Return the [x, y] coordinate for the center point of the cell that contains the specified text.  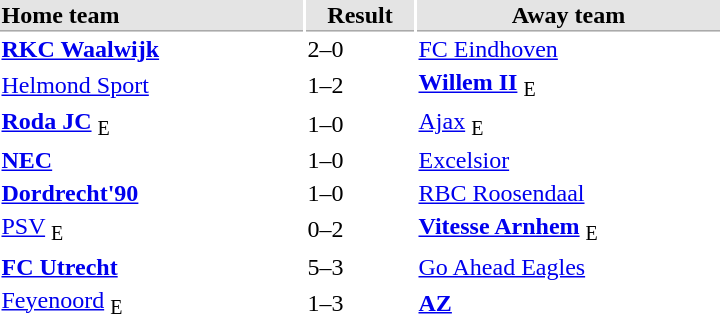
Willem II E [568, 86]
RBC Roosendaal [568, 194]
1–2 [360, 86]
Helmond Sport [152, 86]
PSV E [152, 230]
NEC [152, 161]
Go Ahead Eagles [568, 266]
RKC Waalwijk [152, 49]
Result [360, 16]
Home team [152, 16]
Ajax E [568, 125]
Vitesse Arnhem E [568, 230]
5–3 [360, 266]
2–0 [360, 49]
FC Utrecht [152, 266]
Excelsior [568, 161]
Away team [568, 16]
FC Eindhoven [568, 49]
0–2 [360, 230]
Dordrecht'90 [152, 194]
Roda JC E [152, 125]
